For the text-containing cell, return its midpoint in [x, y] coordinate format. 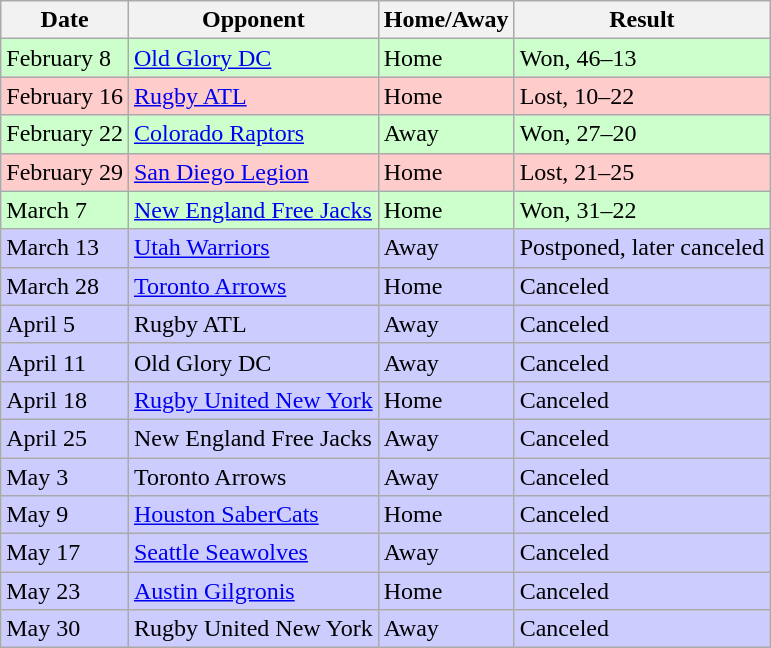
Lost, 21–25 [642, 172]
Home/Away [446, 20]
Lost, 10–22 [642, 96]
May 3 [65, 477]
May 9 [65, 515]
San Diego Legion [253, 172]
February 22 [65, 134]
Date [65, 20]
Won, 31–22 [642, 210]
February 16 [65, 96]
February 29 [65, 172]
Result [642, 20]
May 17 [65, 553]
March 13 [65, 248]
Postponed, later canceled [642, 248]
Won, 27–20 [642, 134]
Seattle Seawolves [253, 553]
Opponent [253, 20]
Won, 46–13 [642, 58]
May 23 [65, 591]
April 18 [65, 400]
April 25 [65, 438]
February 8 [65, 58]
Utah Warriors [253, 248]
April 11 [65, 362]
May 30 [65, 629]
March 28 [65, 286]
Austin Gilgronis [253, 591]
Houston SaberCats [253, 515]
April 5 [65, 324]
Colorado Raptors [253, 134]
March 7 [65, 210]
